Pinpoint the cell where the given text exists, returning its (X, Y) midpoint coordinate. 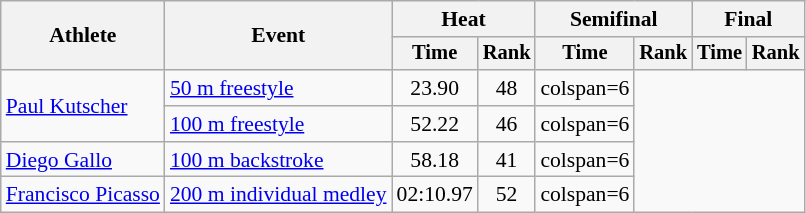
50 m freestyle (278, 88)
Francisco Picasso (83, 195)
48 (507, 88)
23.90 (435, 88)
Semifinal (614, 19)
Paul Kutscher (83, 106)
100 m backstroke (278, 160)
52 (507, 195)
41 (507, 160)
Diego Gallo (83, 160)
02:10.97 (435, 195)
200 m individual medley (278, 195)
100 m freestyle (278, 124)
Event (278, 36)
Final (748, 19)
Heat (464, 19)
46 (507, 124)
Athlete (83, 36)
58.18 (435, 160)
52.22 (435, 124)
